Identify which cell holds the provided text, then report its (x, y) central coordinate. 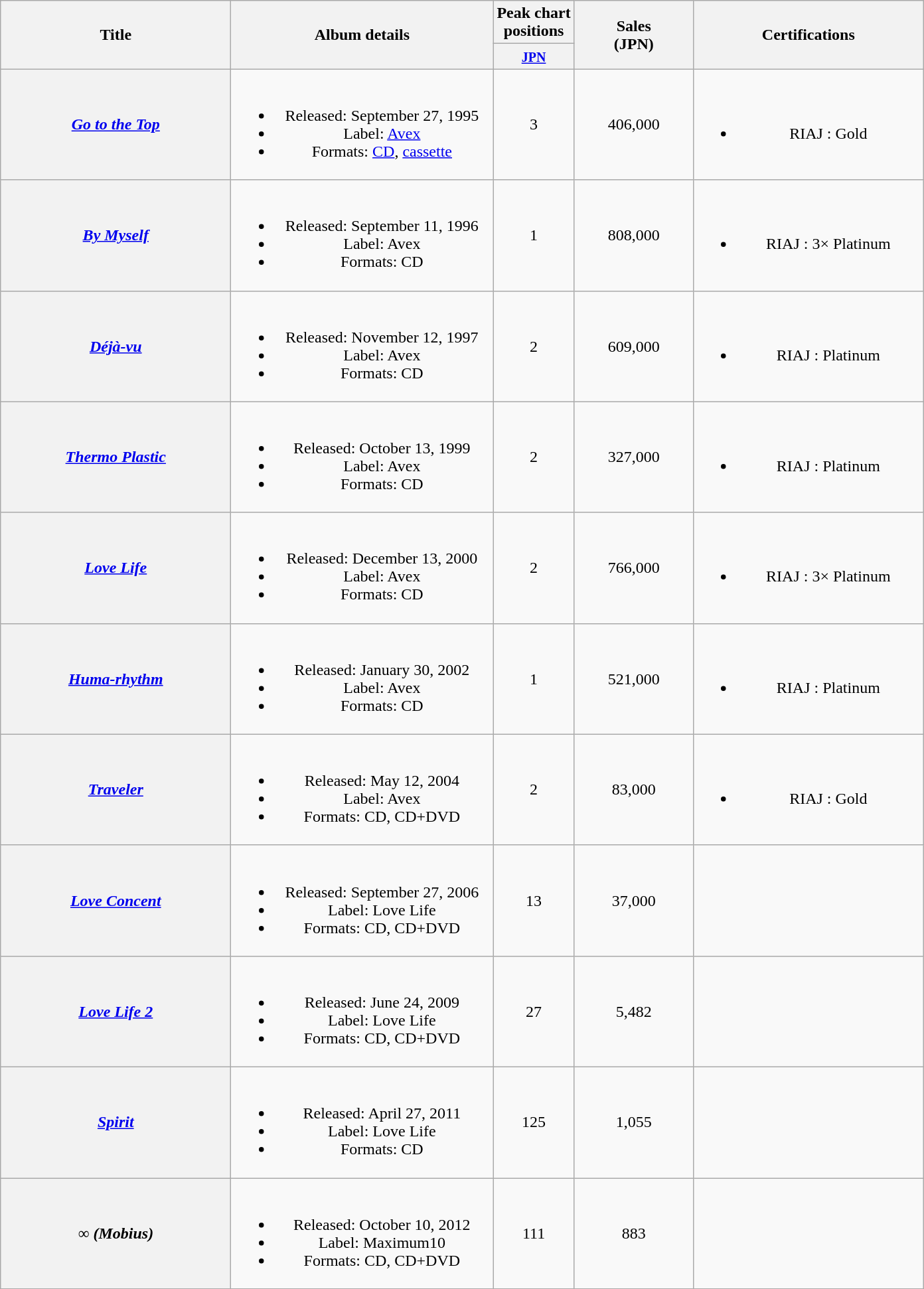
Go to the Top (116, 125)
766,000 (633, 568)
Love Concent (116, 900)
Huma-rhythm (116, 678)
3 (534, 125)
By Myself (116, 235)
Love Life 2 (116, 1012)
883 (633, 1233)
Spirit (116, 1122)
JPN (534, 56)
1,055 (633, 1122)
Released: October 13, 1999Label: AvexFormats: CD (362, 457)
808,000 (633, 235)
5,482 (633, 1012)
Sales(JPN) (633, 35)
327,000 (633, 457)
406,000 (633, 125)
Released: May 12, 2004Label: AvexFormats: CD, CD+DVD (362, 790)
83,000 (633, 790)
Released: November 12, 1997Label: AvexFormats: CD (362, 346)
27 (534, 1012)
Thermo Plastic (116, 457)
Released: April 27, 2011Label: Love LifeFormats: CD (362, 1122)
Certifications (809, 35)
37,000 (633, 900)
∞ (Mobius) (116, 1233)
111 (534, 1233)
Peak chartpositions (534, 23)
Released: October 10, 2012Label: Maximum10Formats: CD, CD+DVD (362, 1233)
Released: June 24, 2009Label: Love LifeFormats: CD, CD+DVD (362, 1012)
Title (116, 35)
Released: December 13, 2000Label: AvexFormats: CD (362, 568)
Released: September 27, 2006Label: Love LifeFormats: CD, CD+DVD (362, 900)
Album details (362, 35)
Love Life (116, 568)
Released: September 27, 1995Label: AvexFormats: CD, cassette (362, 125)
Released: January 30, 2002Label: AvexFormats: CD (362, 678)
Released: September 11, 1996Label: AvexFormats: CD (362, 235)
13 (534, 900)
125 (534, 1122)
Traveler (116, 790)
521,000 (633, 678)
609,000 (633, 346)
Déjà-vu (116, 346)
